Capture the cell that displays the provided text and extract its [x, y] central coordinate. 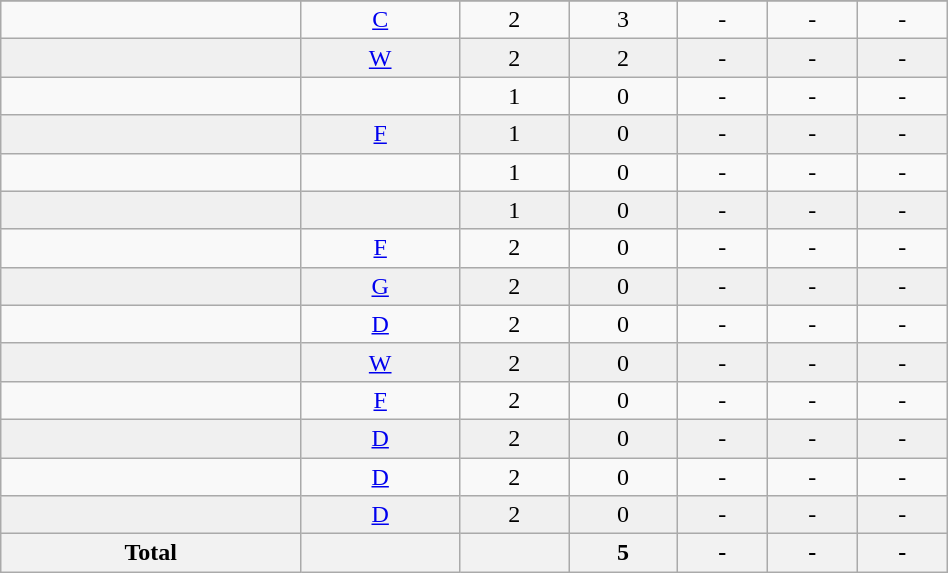
Total [151, 553]
G [380, 286]
3 [624, 20]
C [380, 20]
5 [624, 553]
